Provide the (x, y) coordinate of the cell's center where the given text is located.  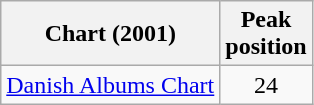
Chart (2001) (110, 34)
24 (266, 85)
Peakposition (266, 34)
Danish Albums Chart (110, 85)
